Scan for the cell matching the given text and deliver its [X, Y] coordinate at center. 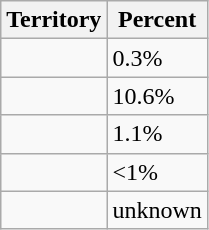
<1% [157, 172]
1.1% [157, 134]
Territory [54, 20]
0.3% [157, 58]
10.6% [157, 96]
unknown [157, 210]
Percent [157, 20]
